Identify which cell holds the provided text, then report its [x, y] central coordinate. 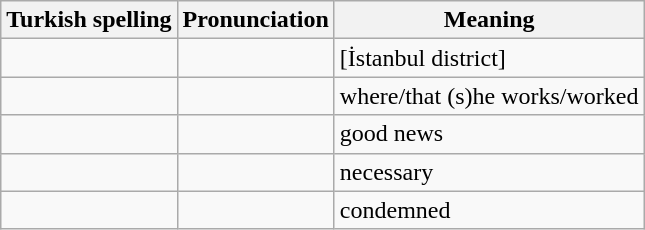
good news [489, 134]
Meaning [489, 20]
necessary [489, 172]
Pronunciation [256, 20]
Turkish spelling [89, 20]
[İstanbul district] [489, 58]
where/that (s)he works/worked [489, 96]
condemned [489, 210]
